From the cell containing the given text, extract its center point as [x, y] coordinate. 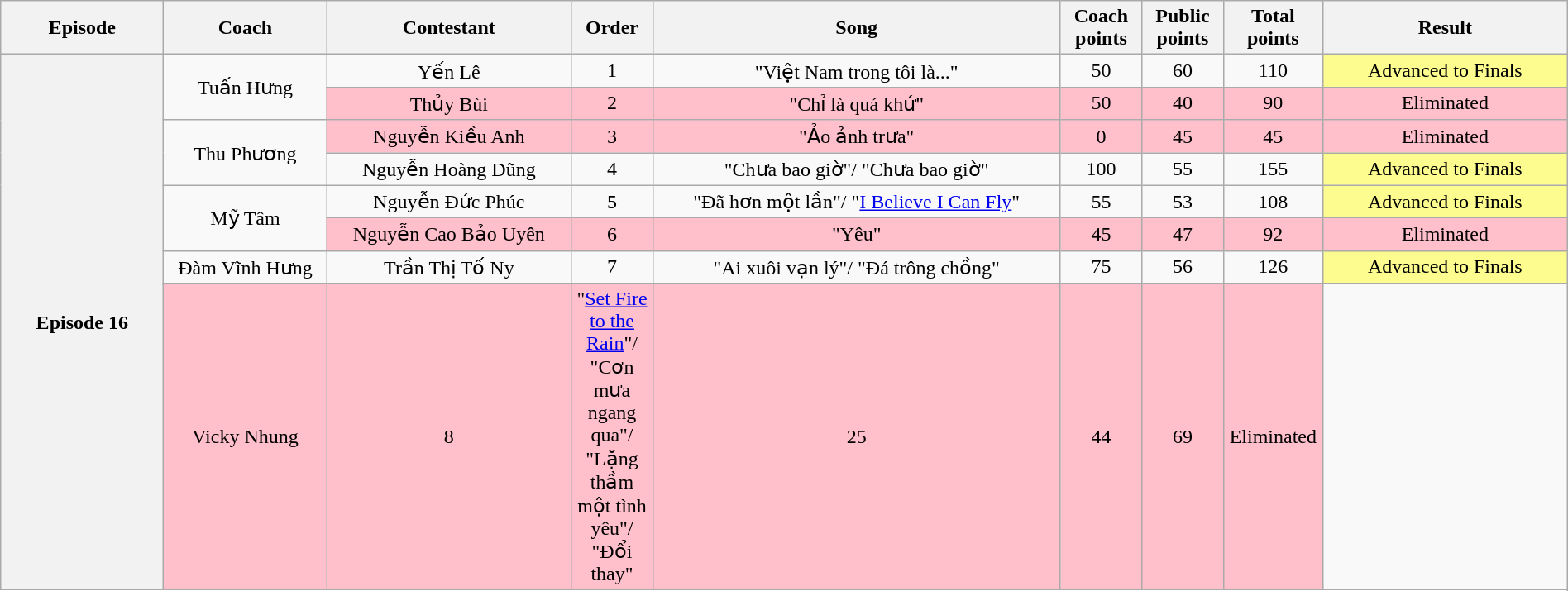
155 [1273, 169]
44 [1102, 436]
"Chưa bao giờ"/ "Chưa bao giờ" [857, 169]
Mỹ Tâm [245, 218]
5 [612, 202]
1 [612, 71]
47 [1183, 235]
Vicky Nhung [245, 436]
"Việt Nam trong tôi là..." [857, 71]
Contestant [449, 28]
Song [857, 28]
56 [1183, 267]
"Đã hơn một lần"/ "I Believe I Can Fly" [857, 202]
0 [1102, 136]
"Ảo ảnh trưa" [857, 136]
"Yêu" [857, 235]
Nguyễn Đức Phúc [449, 202]
108 [1273, 202]
Total points [1273, 28]
Episode [83, 28]
69 [1183, 436]
4 [612, 169]
100 [1102, 169]
Yến Lê [449, 71]
40 [1183, 103]
2 [612, 103]
Tuấn Hưng [245, 88]
"Set Fire to the Rain"/ "Cơn mưa ngang qua"/ "Lặng thầm một tình yêu"/ "Đổi thay" [612, 436]
126 [1273, 267]
90 [1273, 103]
Coach [245, 28]
Public points [1183, 28]
Trần Thị Tố Ny [449, 267]
Order [612, 28]
110 [1273, 71]
Episode 16 [83, 322]
Nguyễn Hoàng Dũng [449, 169]
"Ai xuôi vạn lý"/ "Đá trông chồng" [857, 267]
92 [1273, 235]
Coach points [1102, 28]
7 [612, 267]
6 [612, 235]
8 [449, 436]
Thủy Bùi [449, 103]
25 [857, 436]
60 [1183, 71]
Nguyễn Kiều Anh [449, 136]
3 [612, 136]
Nguyễn Cao Bảo Uyên [449, 235]
Result [1445, 28]
53 [1183, 202]
Thu Phương [245, 152]
"Chỉ là quá khứ" [857, 103]
75 [1102, 267]
Đàm Vĩnh Hưng [245, 267]
